Capture the cell that displays the provided text and extract its (X, Y) central coordinate. 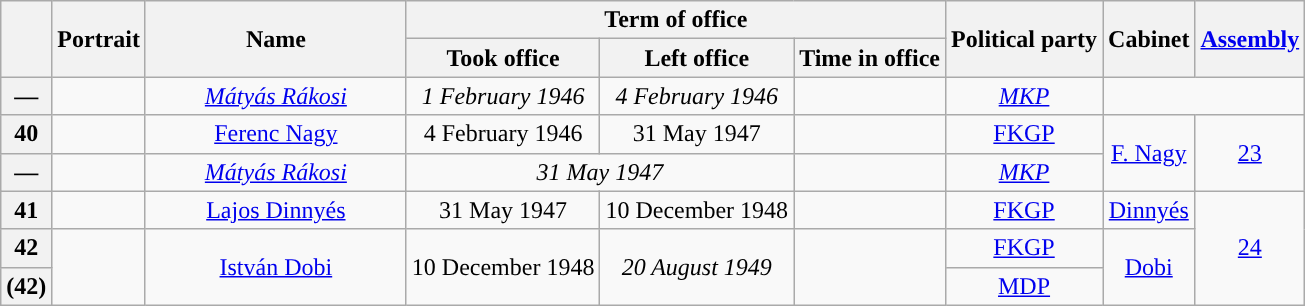
1 February 1946 (503, 96)
40 (26, 134)
Dinnyés (1149, 210)
István Dobi (276, 267)
23 (1250, 153)
Lajos Dinnyés (276, 210)
Left office (697, 58)
(42) (26, 286)
MDP (1024, 286)
41 (26, 210)
Ferenc Nagy (276, 134)
42 (26, 248)
Time in office (870, 58)
Political party (1024, 39)
20 August 1949 (697, 267)
Cabinet (1149, 39)
24 (1250, 248)
F. Nagy (1149, 153)
Portrait (99, 39)
Name (276, 39)
Took office (503, 58)
Dobi (1149, 267)
Term of office (676, 20)
Assembly (1250, 39)
